Output the (x, y) coordinate of the center of the cell containing the given text.  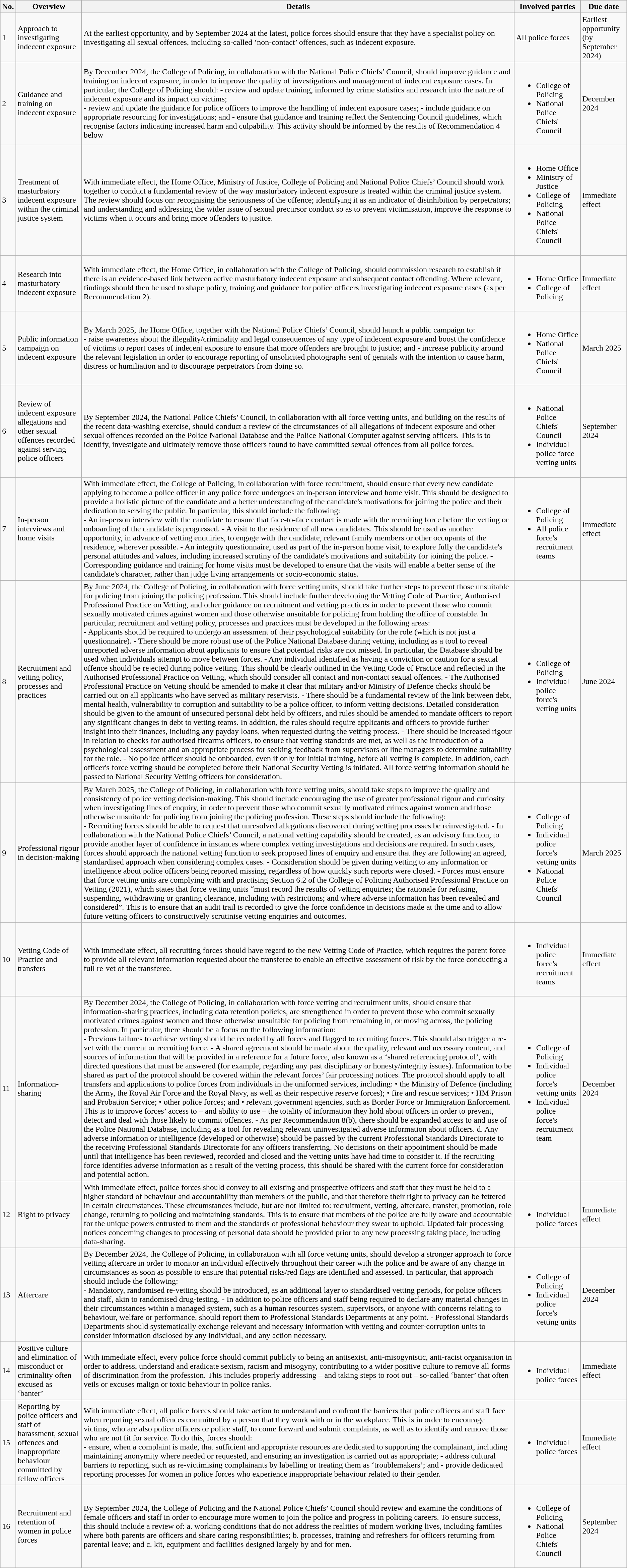
14 (8, 1371)
Recruitment and vetting policy, processes and practices (49, 682)
10 (8, 959)
All police forces (547, 38)
11 (8, 1088)
Reporting by police officers and staff of harassment, sexual offences and inappropriate behaviour committed by fellow officers (49, 1442)
Details (298, 7)
Information-sharing (49, 1088)
Approach to investigating indecent exposure (49, 38)
College of PolicingIndividual police force's vetting unitsIndividual police force's recruitment team (547, 1088)
In-person interviews and home visits (49, 529)
Home OfficeMinistry of JusticeCollege of PolicingNational Police Chiefs' Council (547, 200)
Vetting Code of Practice and transfers (49, 959)
16 (8, 1526)
Aftercare (49, 1295)
National Police Chiefs' CouncilIndividual police force vetting units (547, 431)
Home OfficeCollege of Policing (547, 283)
Involved parties (547, 7)
Overview (49, 7)
13 (8, 1295)
15 (8, 1442)
Positive culture and elimination of misconduct or criminality often excused as ‘banter’ (49, 1371)
3 (8, 200)
No. (8, 7)
9 (8, 852)
8 (8, 682)
Right to privacy (49, 1214)
6 (8, 431)
1 (8, 38)
Research into masturbatory indecent exposure (49, 283)
Professional rigour in decision-making (49, 852)
Guidance and training on indecent exposure (49, 103)
Review of indecent exposure allegations and other sexual offences recorded against serving police officers (49, 431)
Due date (604, 7)
Treatment of masturbatory indecent exposure within the criminal justice system (49, 200)
5 (8, 348)
Earliest opportunity (by September 2024) (604, 38)
2 (8, 103)
College of PolicingIndividual police force's vetting unitsNational Police Chiefs' Council (547, 852)
12 (8, 1214)
Public information campaign on indecent exposure (49, 348)
College of PolicingAll police force's recruitment teams (547, 529)
Home OfficeNational Police Chiefs' Council (547, 348)
Individual police force's recruitment teams (547, 959)
4 (8, 283)
7 (8, 529)
June 2024 (604, 682)
Recruitment and retention of women in police forces (49, 1526)
